Search for the cell housing the specified text and yield its [X, Y] center coordinate. 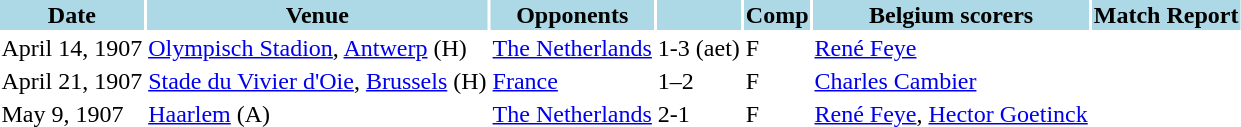
Stade du Vivier d'Oie, Brussels (H) [318, 81]
The Netherlands [572, 48]
Comp [777, 15]
René Feye [951, 48]
April 21, 1907 [72, 81]
France [572, 81]
Olympisch Stadion, Antwerp (H) [318, 48]
Opponents [572, 15]
Venue [318, 15]
Charles Cambier [951, 81]
Belgium scorers [951, 15]
1-3 (aet) [698, 48]
April 14, 1907 [72, 48]
Date [72, 15]
1–2 [698, 81]
Match Report [1166, 15]
